Scan for the cell matching the given text and deliver its [x, y] coordinate at center. 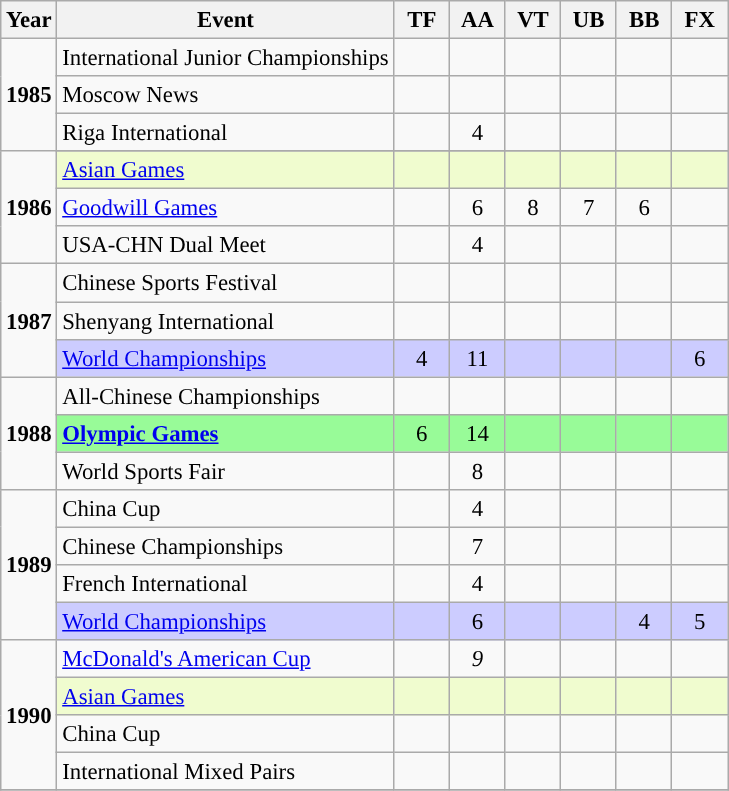
Year [29, 20]
All-Chinese Championships [226, 396]
1989 [29, 565]
World Sports Fair [226, 471]
VT [533, 20]
International Junior Championships [226, 58]
Event [226, 20]
AA [478, 20]
McDonald's American Cup [226, 659]
UB [589, 20]
FX [700, 20]
BB [644, 20]
Riga International [226, 133]
TF [422, 20]
5 [700, 621]
11 [478, 358]
Goodwill Games [226, 208]
1985 [29, 96]
International Mixed Pairs [226, 772]
1988 [29, 434]
1987 [29, 320]
Chinese Sports Festival [226, 283]
Moscow News [226, 95]
14 [478, 433]
1990 [29, 715]
USA-CHN Dual Meet [226, 245]
9 [478, 659]
Olympic Games [226, 433]
1986 [29, 208]
Shenyang International [226, 321]
French International [226, 584]
Chinese Championships [226, 546]
